Determine the (x, y) coordinate at the center of the cell enclosing the given text.  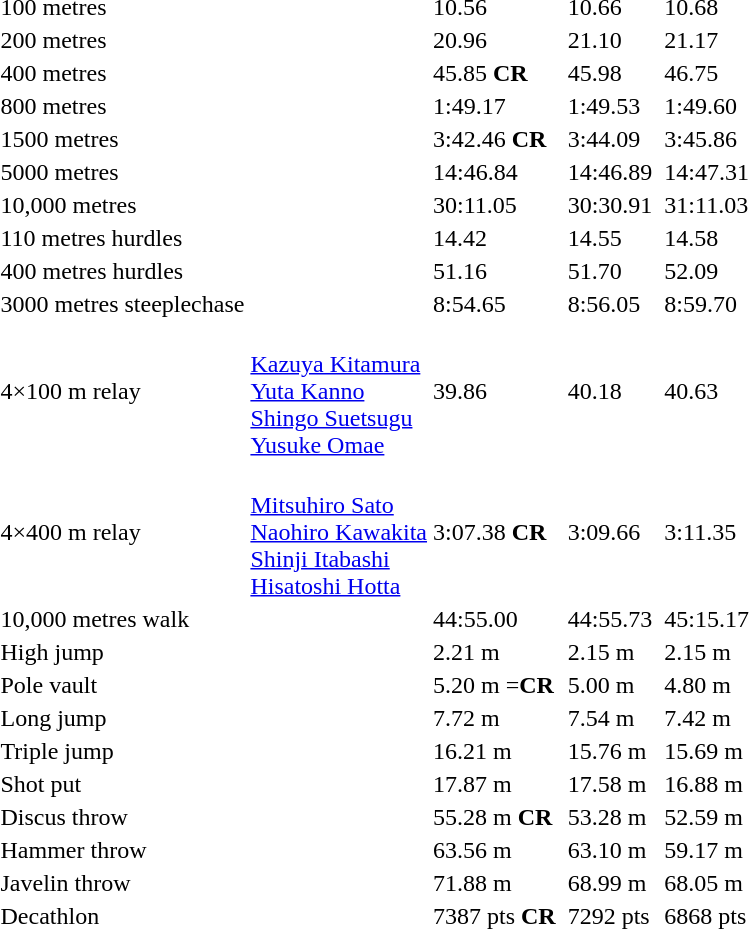
16.21 m (495, 751)
44:55.00 (495, 619)
30:11.05 (495, 205)
Mitsuhiro SatoNaohiro KawakitaShinji ItabashiHisatoshi Hotta (339, 532)
2.21 m (495, 652)
45.98 (610, 73)
3:09.66 (610, 532)
1:49.53 (610, 106)
7.72 m (495, 718)
53.28 m (610, 817)
68.99 m (610, 883)
14.42 (495, 238)
3:07.38 CR (495, 532)
14.55 (610, 238)
14:46.84 (495, 172)
40.18 (610, 391)
14:46.89 (610, 172)
44:55.73 (610, 619)
51.70 (610, 271)
20.96 (495, 40)
8:54.65 (495, 304)
39.86 (495, 391)
17.58 m (610, 784)
71.88 m (495, 883)
7.54 m (610, 718)
5.00 m (610, 685)
17.87 m (495, 784)
1:49.17 (495, 106)
15.76 m (610, 751)
30:30.91 (610, 205)
2.15 m (610, 652)
Kazuya KitamuraYuta KannoShingo SuetsuguYusuke Omae (339, 391)
63.56 m (495, 850)
55.28 m CR (495, 817)
21.10 (610, 40)
8:56.05 (610, 304)
3:44.09 (610, 139)
63.10 m (610, 850)
51.16 (495, 271)
3:42.46 CR (495, 139)
45.85 CR (495, 73)
5.20 m =CR (495, 685)
